Return (X, Y) of the center of cell containing provided text 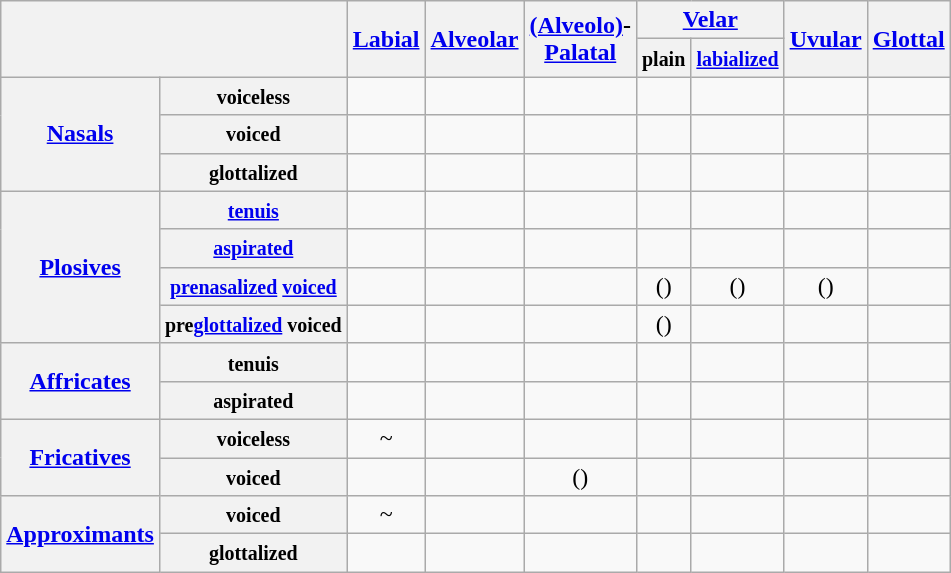
labialized (738, 58)
Alveolar (474, 39)
Velar (710, 20)
Fricatives (80, 457)
Affricates (80, 381)
Plosives (80, 267)
prenasalized voiced (253, 286)
Glottal (908, 39)
plain (663, 58)
Nasals (80, 134)
preglottalized voiced (253, 324)
Approximants (80, 534)
(Alveolo)-Palatal (580, 39)
Labial (386, 39)
Uvular (826, 39)
